Locate the cell with the specified text and output its (X, Y) center coordinate. 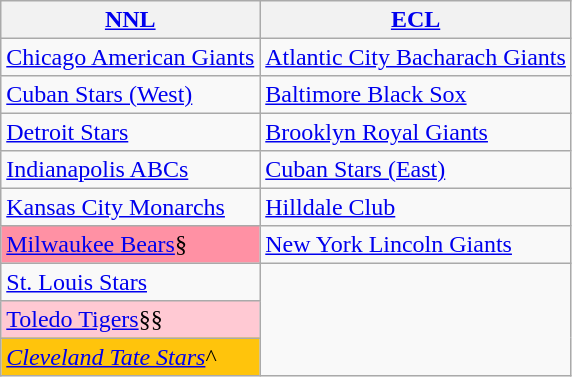
Chicago American Giants (130, 56)
Cleveland Tate Stars^ (130, 356)
Baltimore Black Sox (416, 94)
Milwaukee Bears§ (130, 244)
New York Lincoln Giants (416, 244)
Brooklyn Royal Giants (416, 132)
Toledo Tigers§§ (130, 318)
Cuban Stars (West) (130, 94)
St. Louis Stars (130, 282)
Hilldale Club (416, 206)
Indianapolis ABCs (130, 170)
Detroit Stars (130, 132)
ECL (416, 20)
Atlantic City Bacharach Giants (416, 56)
NNL (130, 20)
Kansas City Monarchs (130, 206)
Cuban Stars (East) (416, 170)
